For the text-containing cell, return its midpoint in (x, y) coordinate format. 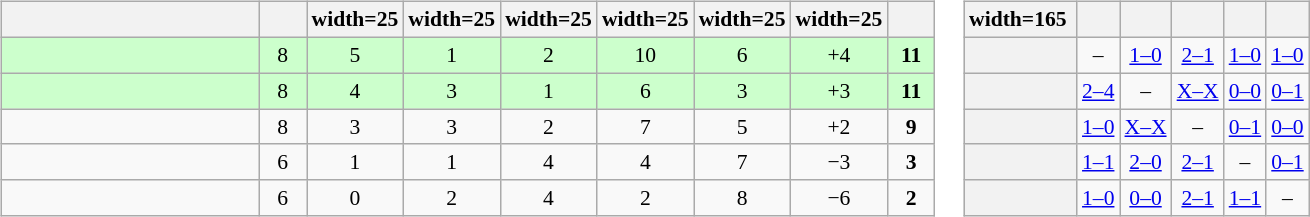
10 (646, 55)
−3 (838, 162)
9 (911, 127)
+3 (838, 91)
−6 (838, 198)
+2 (838, 127)
2–0 (1146, 162)
0 (354, 198)
+4 (838, 55)
2–4 (1098, 91)
width=165 (1020, 20)
